Determine the (x, y) coordinate at the center of the cell enclosing the given text.  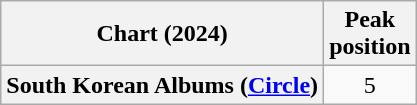
5 (370, 85)
Peakposition (370, 34)
Chart (2024) (162, 34)
South Korean Albums (Circle) (162, 85)
